Return the [x, y] coordinate for the center point of the cell that contains the specified text.  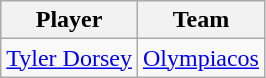
Team [200, 20]
Tyler Dorsey [70, 58]
Player [70, 20]
Olympiacos [200, 58]
